Determine the [x, y] coordinate at the center of the cell enclosing the given text.  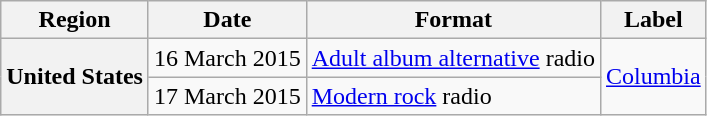
United States [75, 77]
17 March 2015 [227, 96]
Label [653, 20]
Format [453, 20]
Adult album alternative radio [453, 58]
Modern rock radio [453, 96]
Columbia [653, 77]
Region [75, 20]
Date [227, 20]
16 March 2015 [227, 58]
